Detect which cell encompasses the target text, then output its [X, Y] center coordinate. 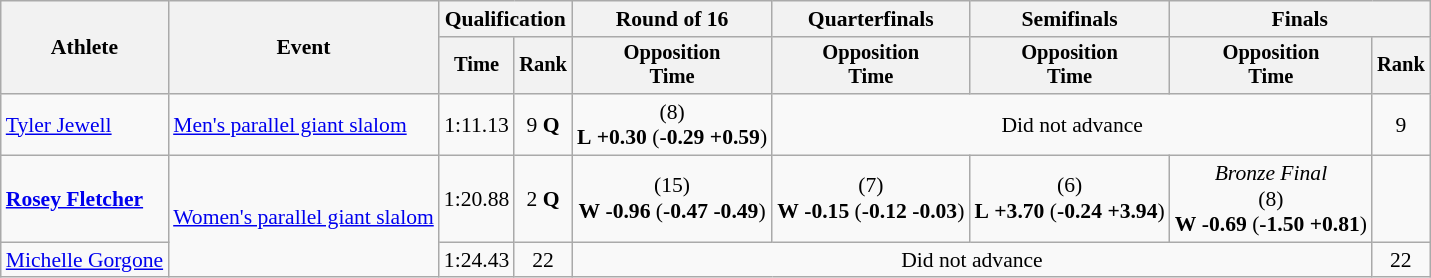
9 Q [543, 124]
Tyler Jewell [84, 124]
Men's parallel giant slalom [304, 124]
Women's parallel giant slalom [304, 217]
Bronze Final (8)W -0.69 (-1.50 +0.81) [1271, 200]
Finals [1300, 19]
Quarterfinals [870, 19]
Qualification [506, 19]
2 Q [543, 200]
Athlete [84, 48]
Round of 16 [672, 19]
(8)L +0.30 (-0.29 +0.59) [672, 124]
1:24.43 [476, 260]
9 [1401, 124]
Rosey Fletcher [84, 200]
Event [304, 48]
(7)W -0.15 (-0.12 -0.03) [870, 200]
Semifinals [1069, 19]
Time [476, 66]
1:11.13 [476, 124]
Michelle Gorgone [84, 260]
1:20.88 [476, 200]
(6)L +3.70 (-0.24 +3.94) [1069, 200]
(15)W -0.96 (-0.47 -0.49) [672, 200]
